Pinpoint the cell where the given text exists, returning its [X, Y] midpoint coordinate. 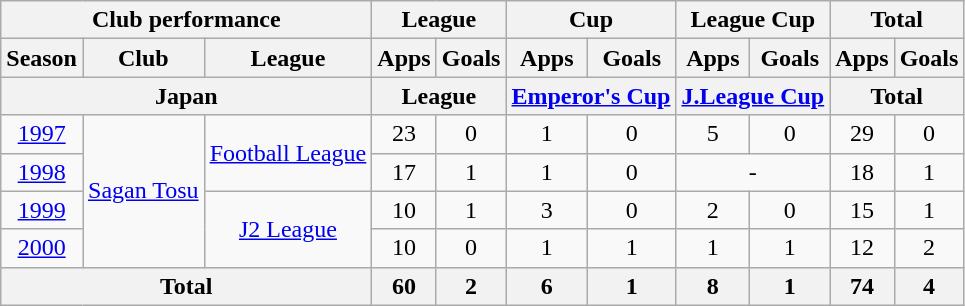
17 [404, 172]
1997 [42, 134]
3 [547, 210]
J2 League [288, 229]
Football League [288, 153]
Japan [186, 96]
5 [713, 134]
12 [862, 248]
- [753, 172]
League Cup [753, 20]
60 [404, 286]
15 [862, 210]
Season [42, 58]
18 [862, 172]
29 [862, 134]
Emperor's Cup [591, 96]
Sagan Tosu [143, 191]
1999 [42, 210]
8 [713, 286]
Club performance [186, 20]
74 [862, 286]
J.League Cup [753, 96]
6 [547, 286]
4 [929, 286]
1998 [42, 172]
Cup [591, 20]
23 [404, 134]
Club [143, 58]
2000 [42, 248]
